Find where the given text appears and provide that cell's center as (x, y) coordinate. 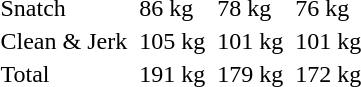
101 kg (250, 41)
105 kg (172, 41)
